Output the (x, y) coordinate of the center of the cell containing the given text.  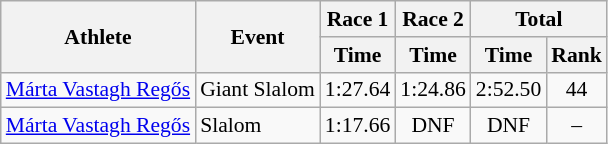
– (576, 126)
1:27.64 (358, 90)
1:17.66 (358, 126)
44 (576, 90)
Giant Slalom (258, 90)
Race 2 (432, 19)
Event (258, 36)
Athlete (98, 36)
2:52.50 (508, 90)
Total (539, 19)
Rank (576, 55)
Race 1 (358, 19)
1:24.86 (432, 90)
Slalom (258, 126)
